Detect which cell encompasses the target text, then output its [x, y] center coordinate. 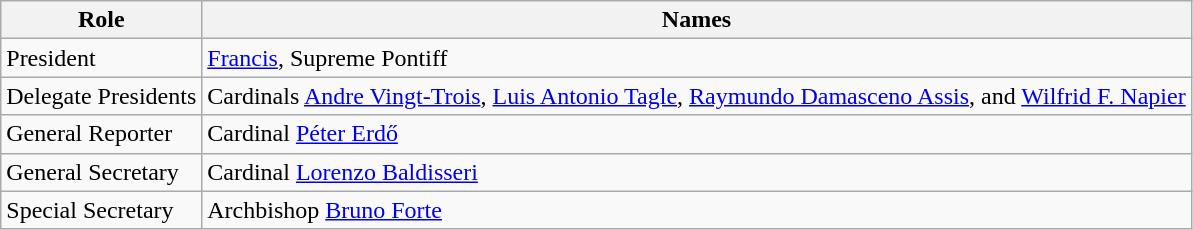
Delegate Presidents [102, 96]
President [102, 58]
Archbishop Bruno Forte [696, 210]
General Reporter [102, 134]
Special Secretary [102, 210]
Francis, Supreme Pontiff [696, 58]
General Secretary [102, 172]
Names [696, 20]
Role [102, 20]
Cardinal Lorenzo Baldisseri [696, 172]
Cardinal Péter Erdő [696, 134]
Cardinals Andre Vingt-Trois, Luis Antonio Tagle, Raymundo Damasceno Assis, and Wilfrid F. Napier [696, 96]
